Locate the cell with the specified text and output its [x, y] center coordinate. 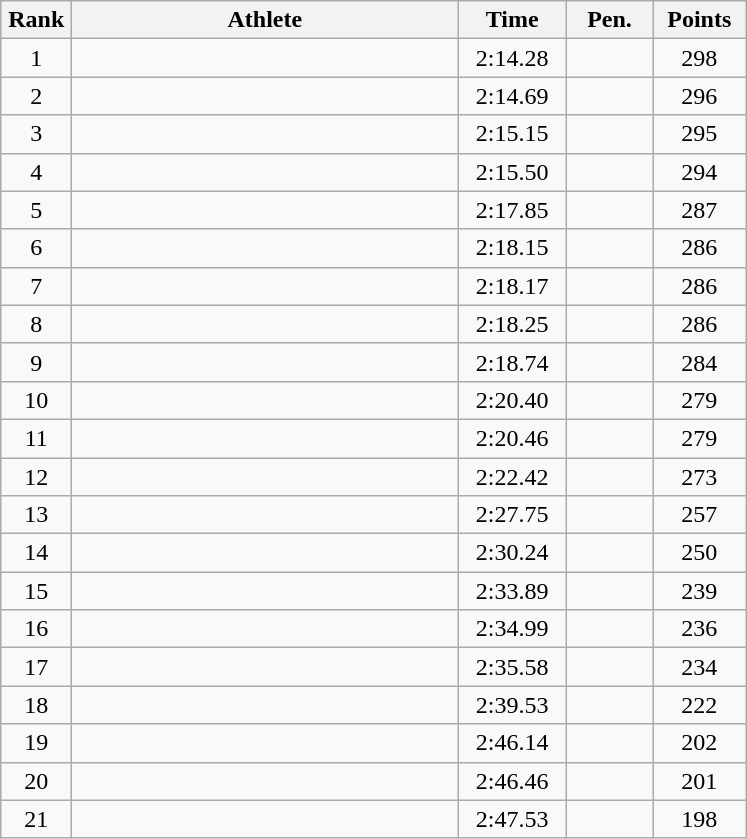
2:30.24 [512, 553]
2:46.46 [512, 781]
2:35.58 [512, 667]
20 [36, 781]
14 [36, 553]
8 [36, 324]
17 [36, 667]
Time [512, 20]
273 [699, 477]
2:15.15 [512, 134]
287 [699, 210]
2:17.85 [512, 210]
21 [36, 819]
2:18.17 [512, 286]
198 [699, 819]
202 [699, 743]
19 [36, 743]
2 [36, 96]
6 [36, 248]
2:22.42 [512, 477]
5 [36, 210]
2:33.89 [512, 591]
295 [699, 134]
9 [36, 362]
250 [699, 553]
234 [699, 667]
296 [699, 96]
2:47.53 [512, 819]
2:39.53 [512, 705]
2:18.74 [512, 362]
2:34.99 [512, 629]
284 [699, 362]
4 [36, 172]
201 [699, 781]
12 [36, 477]
294 [699, 172]
236 [699, 629]
257 [699, 515]
2:14.69 [512, 96]
2:18.15 [512, 248]
7 [36, 286]
13 [36, 515]
3 [36, 134]
Athlete [265, 20]
10 [36, 400]
11 [36, 438]
15 [36, 591]
2:46.14 [512, 743]
222 [699, 705]
298 [699, 58]
Points [699, 20]
2:18.25 [512, 324]
Rank [36, 20]
16 [36, 629]
2:27.75 [512, 515]
2:20.46 [512, 438]
2:14.28 [512, 58]
2:15.50 [512, 172]
Pen. [609, 20]
239 [699, 591]
18 [36, 705]
1 [36, 58]
2:20.40 [512, 400]
